Return the [x, y] coordinate for the center point of the cell that contains the specified text.  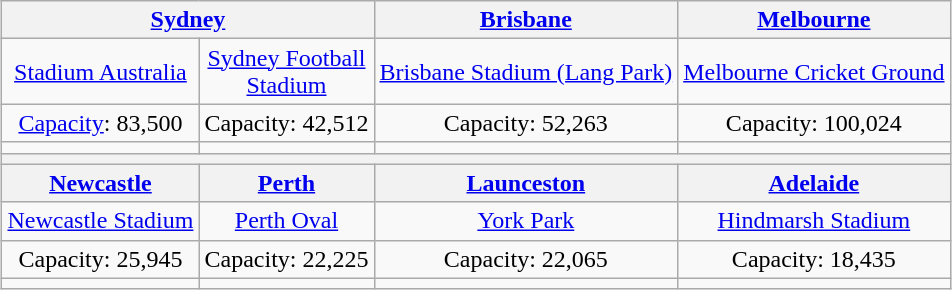
Capacity: 52,263 [526, 123]
Stadium Australia [100, 72]
Capacity: 42,512 [286, 123]
Sydney [188, 20]
Capacity: 22,065 [526, 259]
Perth [286, 183]
Hindmarsh Stadium [814, 221]
York Park [526, 221]
Perth Oval [286, 221]
Newcastle [100, 183]
Adelaide [814, 183]
Capacity: 25,945 [100, 259]
Capacity: 22,225 [286, 259]
Brisbane [526, 20]
Capacity: 100,024 [814, 123]
Brisbane Stadium (Lang Park) [526, 72]
Capacity: 18,435 [814, 259]
Melbourne [814, 20]
Capacity: 83,500 [100, 123]
Sydney FootballStadium [286, 72]
Melbourne Cricket Ground [814, 72]
Newcastle Stadium [100, 221]
Launceston [526, 183]
